For the text-containing cell, return its midpoint in [X, Y] coordinate format. 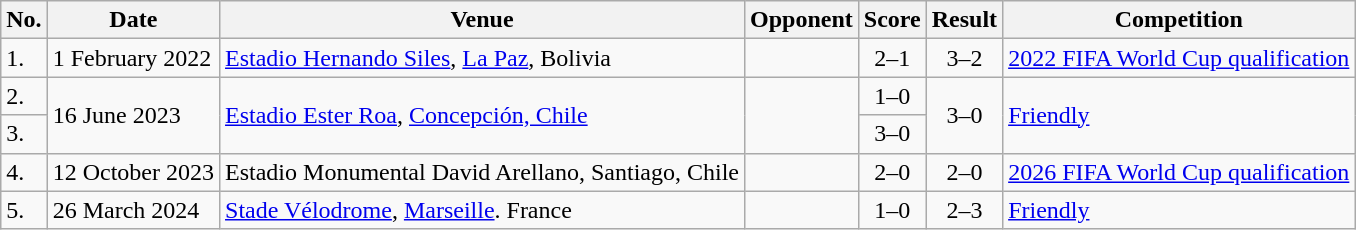
Estadio Ester Roa, Concepción, Chile [482, 115]
5. [24, 210]
Competition [1179, 20]
26 March 2024 [133, 210]
Estadio Hernando Siles, La Paz, Bolivia [482, 58]
Date [133, 20]
4. [24, 172]
No. [24, 20]
12 October 2023 [133, 172]
Estadio Monumental David Arellano, Santiago, Chile [482, 172]
2022 FIFA World Cup qualification [1179, 58]
Score [892, 20]
1 February 2022 [133, 58]
2–1 [892, 58]
Result [964, 20]
2026 FIFA World Cup qualification [1179, 172]
3. [24, 134]
Venue [482, 20]
3–2 [964, 58]
1. [24, 58]
2–3 [964, 210]
Stade Vélodrome, Marseille. France [482, 210]
16 June 2023 [133, 115]
Opponent [801, 20]
2. [24, 96]
